Pinpoint the cell where the given text exists, returning its [x, y] midpoint coordinate. 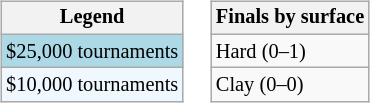
Legend [92, 18]
Hard (0–1) [290, 51]
$10,000 tournaments [92, 85]
$25,000 tournaments [92, 51]
Finals by surface [290, 18]
Clay (0–0) [290, 85]
